Identify which cell holds the provided text, then report its (X, Y) central coordinate. 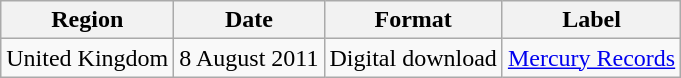
8 August 2011 (249, 58)
Mercury Records (591, 58)
Date (249, 20)
Format (413, 20)
United Kingdom (88, 58)
Region (88, 20)
Digital download (413, 58)
Label (591, 20)
